Provide the [X, Y] coordinate of the cell's center where the given text is located.  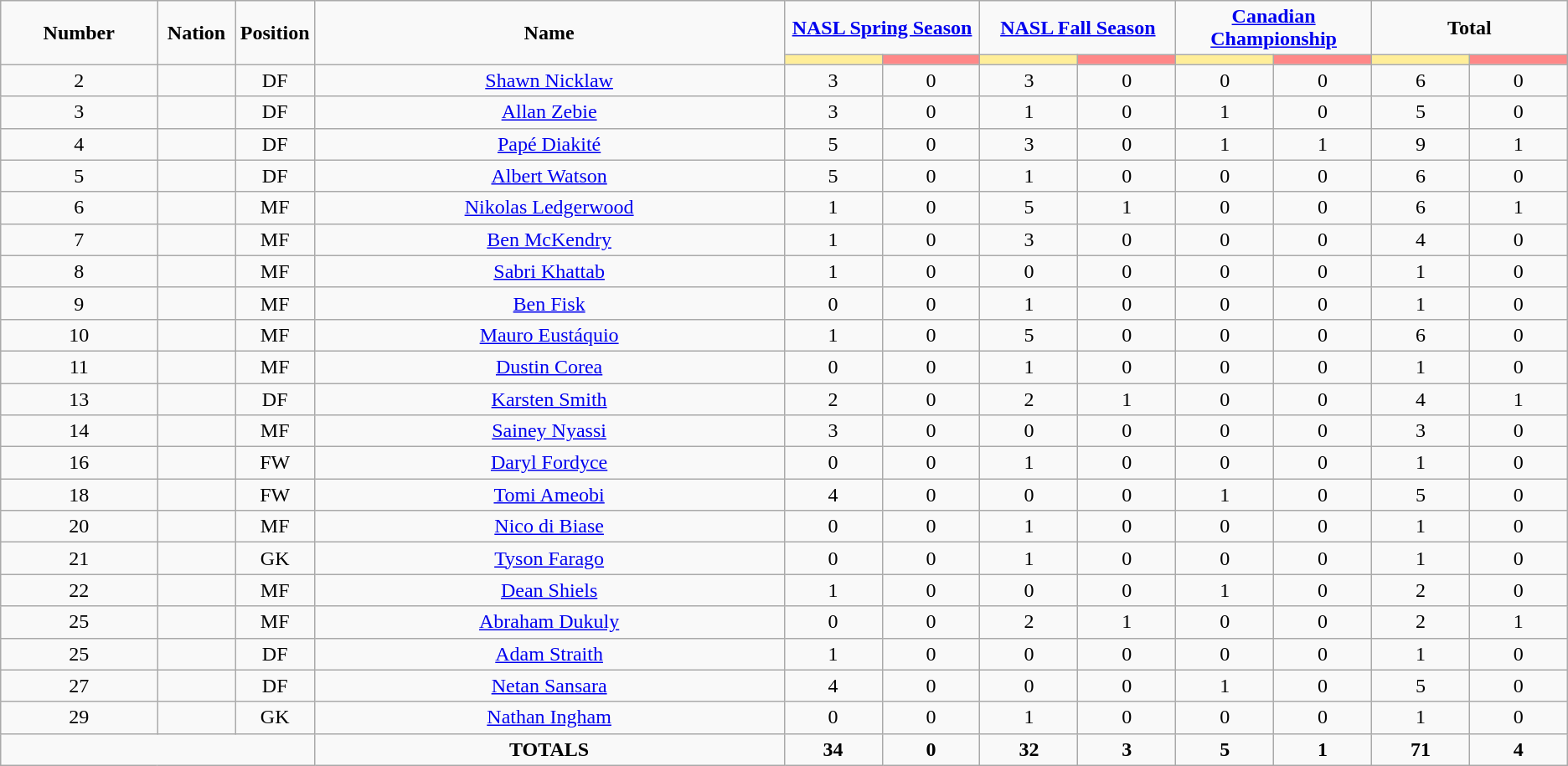
Mauro Eustáquio [549, 335]
71 [1421, 749]
Shawn Nicklaw [549, 80]
10 [79, 335]
11 [79, 367]
Number [79, 33]
Daryl Fordyce [549, 463]
Position [275, 33]
Karsten Smith [549, 399]
14 [79, 431]
32 [1029, 749]
21 [79, 558]
Dean Shiels [549, 590]
NASL Fall Season [1078, 28]
Canadian Championship [1274, 28]
18 [79, 495]
Ben Fisk [549, 303]
Nikolas Ledgerwood [549, 208]
Abraham Dukuly [549, 622]
8 [79, 271]
Allan Zebie [549, 112]
Dustin Corea [549, 367]
27 [79, 686]
NASL Spring Season [882, 28]
TOTALS [549, 749]
29 [79, 717]
34 [833, 749]
Name [549, 33]
Nation [197, 33]
Netan Sansara [549, 686]
Tomi Ameobi [549, 495]
Nathan Ingham [549, 717]
Sabri Khattab [549, 271]
22 [79, 590]
Total [1469, 28]
Sainey Nyassi [549, 431]
7 [79, 239]
16 [79, 463]
Adam Straith [549, 654]
Ben McKendry [549, 239]
Nico di Biase [549, 527]
Tyson Farago [549, 558]
20 [79, 527]
13 [79, 399]
Albert Watson [549, 176]
Papé Diakité [549, 144]
